For the text-containing cell, return its midpoint in (X, Y) coordinate format. 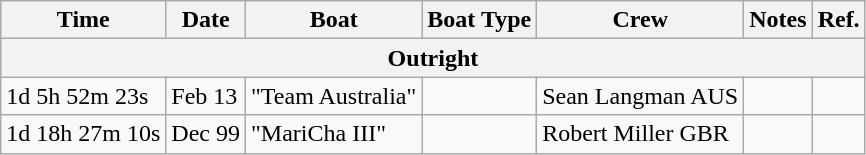
Dec 99 (206, 134)
Boat Type (480, 20)
Notes (778, 20)
Sean Langman AUS (640, 96)
Ref. (838, 20)
"MariCha III" (334, 134)
1d 5h 52m 23s (84, 96)
Crew (640, 20)
Robert Miller GBR (640, 134)
"Team Australia" (334, 96)
Boat (334, 20)
Outright (433, 58)
Time (84, 20)
1d 18h 27m 10s (84, 134)
Feb 13 (206, 96)
Date (206, 20)
